Pinpoint the cell where the given text exists, returning its (x, y) midpoint coordinate. 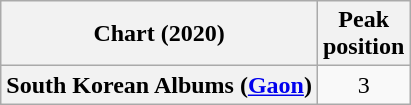
Peakposition (363, 34)
Chart (2020) (160, 34)
South Korean Albums (Gaon) (160, 85)
3 (363, 85)
